Pinpoint the cell where the given text exists, returning its [X, Y] midpoint coordinate. 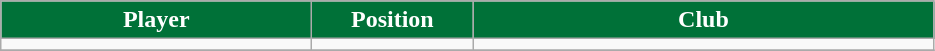
Player [156, 20]
Position [392, 20]
Club [704, 20]
